Capture the cell that displays the provided text and extract its (x, y) central coordinate. 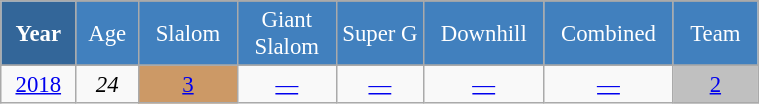
Year (38, 34)
2018 (38, 85)
Combined (608, 34)
Team (716, 34)
Slalom (188, 34)
Age (108, 34)
24 (108, 85)
2 (716, 85)
Downhill (484, 34)
3 (188, 85)
GiantSlalom (286, 34)
Super G (380, 34)
